Locate the cell with the specified text and output its (x, y) center coordinate. 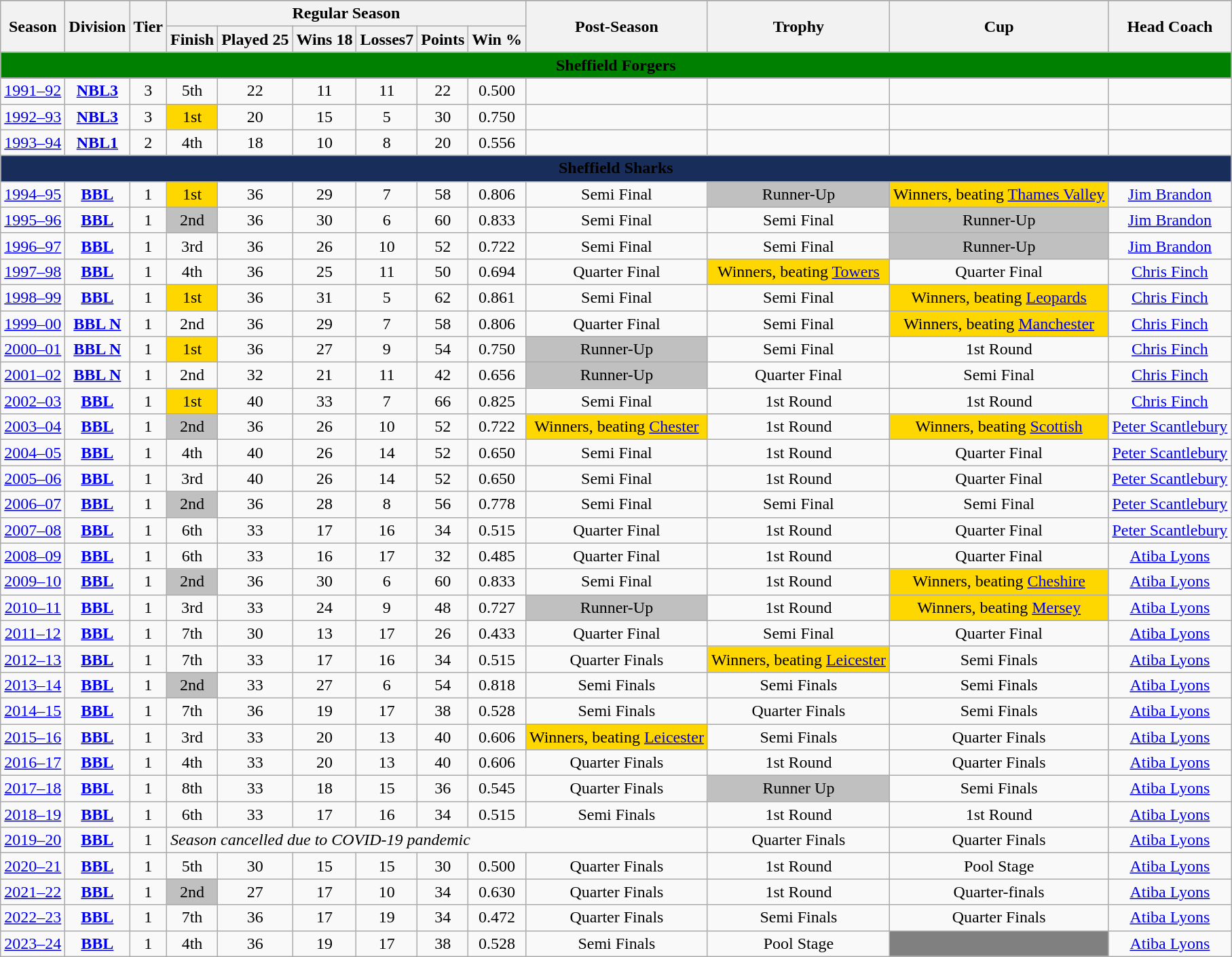
0.818 (497, 685)
0.556 (497, 143)
Season (33, 26)
2003–04 (33, 427)
0.825 (497, 401)
Winners, beating Cheshire (998, 582)
2017–18 (33, 789)
2011–12 (33, 633)
21 (324, 375)
24 (324, 607)
Runner Up (798, 789)
0.778 (497, 504)
2009–10 (33, 582)
Winners, beating Thames Valley (998, 194)
Points (443, 39)
1996–97 (33, 246)
2020–21 (33, 866)
0.630 (497, 892)
2002–03 (33, 401)
Winners, beating Leopards (998, 297)
1993–94 (33, 143)
0.727 (497, 607)
0.485 (497, 556)
2000–01 (33, 350)
Finish (193, 39)
Winners, beating Mersey (998, 607)
Quarter-finals (998, 892)
1994–95 (33, 194)
Win % (497, 39)
28 (324, 504)
Sheffield Forgers (616, 65)
0.433 (497, 633)
Cup (998, 26)
Sheffield Sharks (616, 168)
0.861 (497, 297)
1998–99 (33, 297)
1991–92 (33, 91)
Division (98, 26)
NBL1 (98, 143)
0.694 (497, 271)
0.656 (497, 375)
2019–20 (33, 840)
2015–16 (33, 736)
Trophy (798, 26)
2023–24 (33, 943)
1999–00 (33, 324)
25 (324, 271)
50 (443, 271)
Season cancelled due to COVID-19 pandemic (437, 840)
Losses7 (387, 39)
48 (443, 607)
2005–06 (33, 478)
1995–96 (33, 220)
2004–05 (33, 453)
2006–07 (33, 504)
2012–13 (33, 659)
Wins 18 (324, 39)
Regular Season (346, 14)
2008–09 (33, 556)
8th (193, 789)
Tier (148, 26)
2013–14 (33, 685)
2016–17 (33, 763)
2021–22 (33, 892)
2022–23 (33, 918)
2018–19 (33, 814)
0.545 (497, 789)
42 (443, 375)
2001–02 (33, 375)
Winners, beating Manchester (998, 324)
2 (148, 143)
62 (443, 297)
0.472 (497, 918)
Winners, beating Chester (616, 427)
Winners, beating Scottish (998, 427)
1992–93 (33, 117)
2010–11 (33, 607)
1997–98 (33, 271)
56 (443, 504)
Played 25 (255, 39)
2007–08 (33, 530)
31 (324, 297)
2014–15 (33, 711)
66 (443, 401)
Head Coach (1170, 26)
Post-Season (616, 26)
Winners, beating Towers (798, 271)
